Search for the cell housing the specified text and yield its (X, Y) center coordinate. 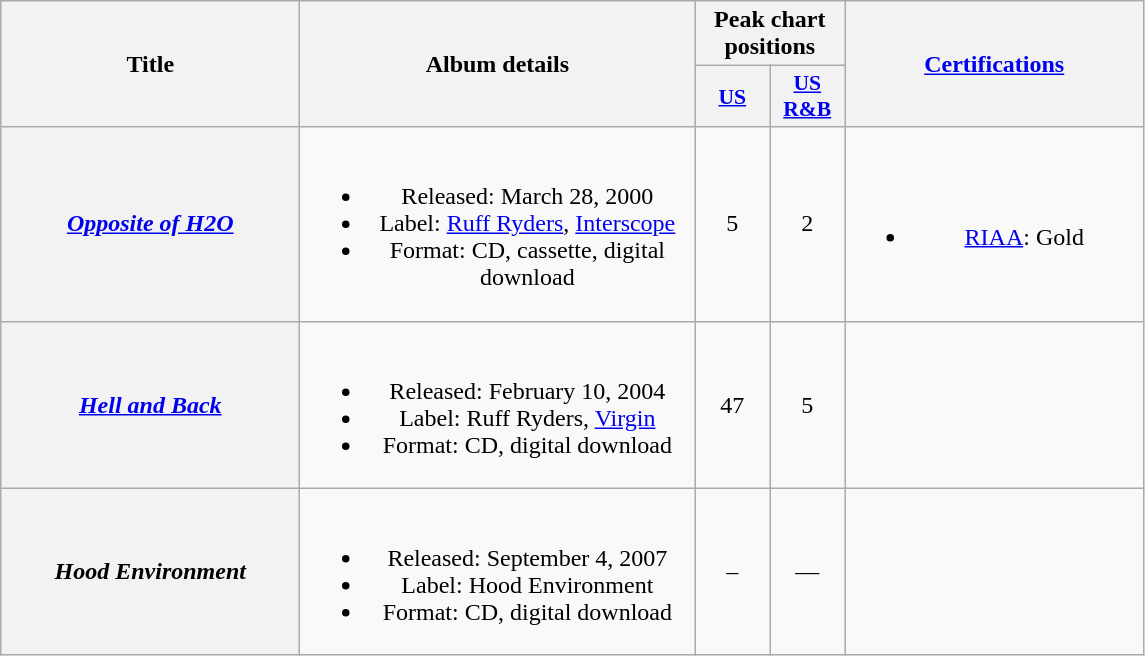
RIAA: Gold (994, 224)
Released: March 28, 2000Label: Ruff Ryders, InterscopeFormat: CD, cassette, digital download (498, 224)
Hood Environment (150, 572)
Hell and Back (150, 404)
Title (150, 64)
2 (808, 224)
Album details (498, 64)
— (808, 572)
Certifications (994, 64)
– (732, 572)
47 (732, 404)
Peak chart positions (770, 34)
Released: February 10, 2004Label: Ruff Ryders, VirginFormat: CD, digital download (498, 404)
US R&B (808, 96)
Opposite of H2O (150, 224)
US (732, 96)
Released: September 4, 2007Label: Hood EnvironmentFormat: CD, digital download (498, 572)
